Determine the (x, y) coordinate at the center of the cell enclosing the given text.  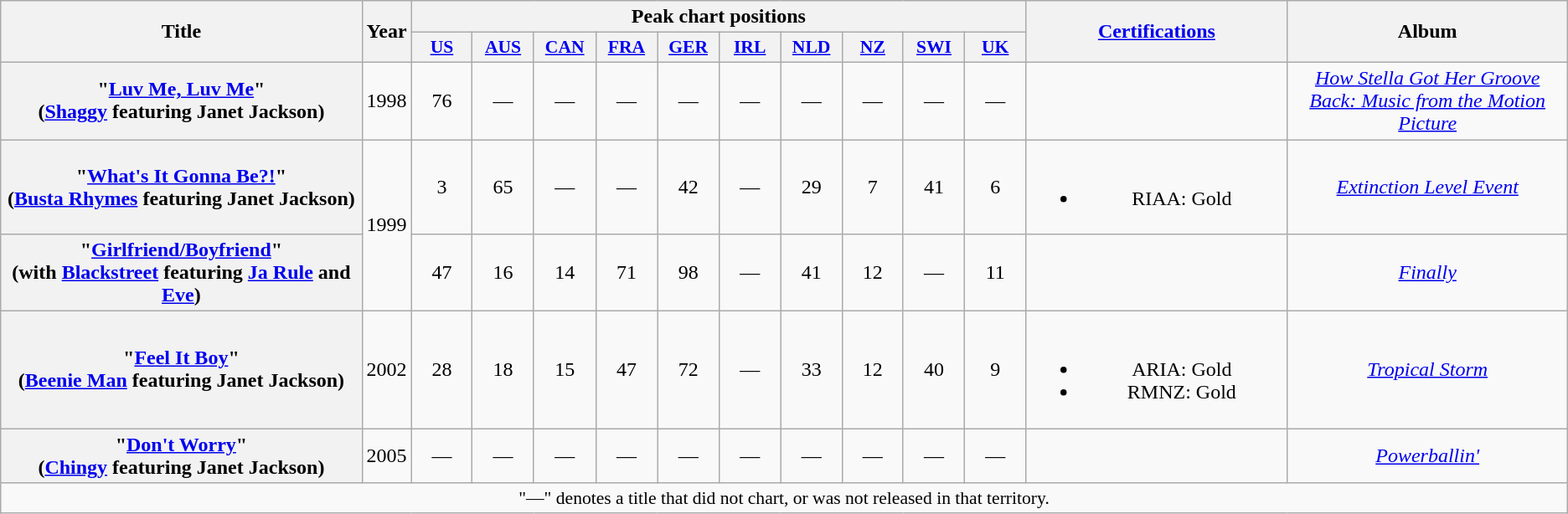
CAN (565, 48)
RIAA: Gold (1157, 186)
29 (812, 186)
Year (387, 32)
Certifications (1157, 32)
NZ (873, 48)
Extinction Level Event (1427, 186)
15 (565, 370)
3 (442, 186)
ARIA: GoldRMNZ: Gold (1157, 370)
11 (995, 273)
71 (627, 273)
"Feel It Boy" (Beenie Man featuring Janet Jackson) (181, 370)
"Don't Worry"(Chingy featuring Janet Jackson) (181, 455)
Powerballin' (1427, 455)
NLD (812, 48)
33 (812, 370)
"Girlfriend/Boyfriend" (with Blackstreet featuring Ja Rule and Eve) (181, 273)
1999 (387, 224)
98 (689, 273)
"Luv Me, Luv Me" (Shaggy featuring Janet Jackson) (181, 100)
28 (442, 370)
Peak chart positions (719, 17)
"—" denotes a title that did not chart, or was not released in that territory. (784, 498)
Tropical Storm (1427, 370)
Album (1427, 32)
"What's It Gonna Be?!" (Busta Rhymes featuring Janet Jackson) (181, 186)
FRA (627, 48)
GER (689, 48)
18 (503, 370)
9 (995, 370)
Finally (1427, 273)
US (442, 48)
76 (442, 100)
2005 (387, 455)
IRL (750, 48)
UK (995, 48)
42 (689, 186)
65 (503, 186)
AUS (503, 48)
72 (689, 370)
7 (873, 186)
6 (995, 186)
How Stella Got Her Groove Back: Music from the Motion Picture (1427, 100)
16 (503, 273)
40 (934, 370)
Title (181, 32)
14 (565, 273)
2002 (387, 370)
1998 (387, 100)
SWI (934, 48)
